From the cell containing the given text, extract its center point as (X, Y) coordinate. 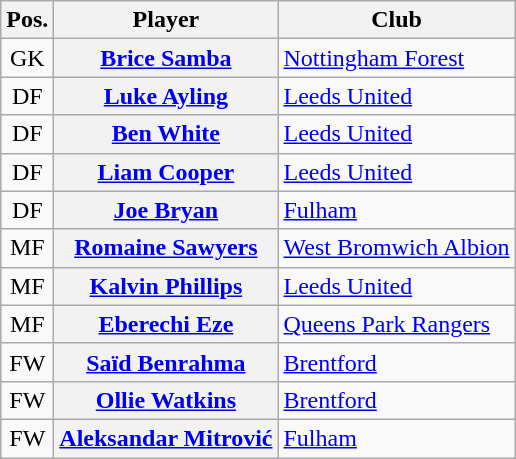
Ben White (166, 134)
Nottingham Forest (396, 58)
Romaine Sawyers (166, 248)
Saïd Benrahma (166, 362)
Ollie Watkins (166, 400)
West Bromwich Albion (396, 248)
Aleksandar Mitrović (166, 438)
Eberechi Eze (166, 324)
Luke Ayling (166, 96)
Kalvin Phillips (166, 286)
Queens Park Rangers (396, 324)
Player (166, 20)
Liam Cooper (166, 172)
GK (28, 58)
Brice Samba (166, 58)
Club (396, 20)
Joe Bryan (166, 210)
Pos. (28, 20)
